Search for the cell housing the specified text and yield its [x, y] center coordinate. 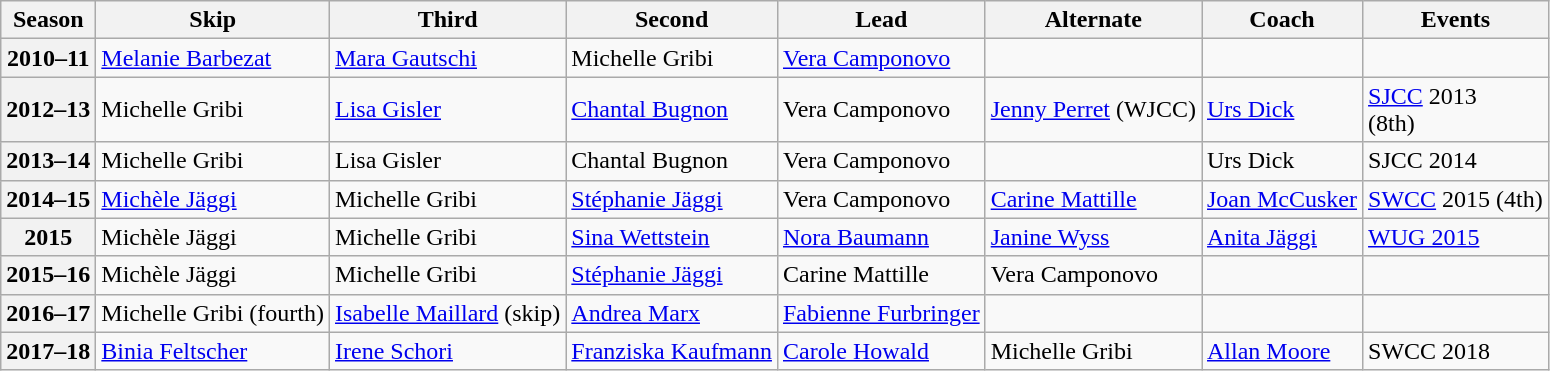
Janine Wyss [1093, 237]
Mara Gautschi [447, 58]
Joan McCusker [1282, 199]
2013–14 [48, 161]
Lead [881, 20]
Anita Jäggi [1282, 237]
WUG 2015 [1456, 237]
Skip [213, 20]
2017–18 [48, 351]
2015 [48, 237]
Sina Wettstein [672, 237]
Andrea Marx [672, 313]
Michelle Gribi (fourth) [213, 313]
SJCC 2013 (8th) [1456, 110]
2010–11 [48, 58]
SWCC 2018 [1456, 351]
Franziska Kaufmann [672, 351]
2014–15 [48, 199]
Events [1456, 20]
Coach [1282, 20]
Irene Schori [447, 351]
Carole Howald [881, 351]
2012–13 [48, 110]
Allan Moore [1282, 351]
Nora Baumann [881, 237]
2015–16 [48, 275]
Season [48, 20]
SJCC 2014 [1456, 161]
SWCC 2015 (4th) [1456, 199]
Jenny Perret (WJCC) [1093, 110]
Fabienne Furbringer [881, 313]
Second [672, 20]
Alternate [1093, 20]
2016–17 [48, 313]
Melanie Barbezat [213, 58]
Third [447, 20]
Isabelle Maillard (skip) [447, 313]
Binia Feltscher [213, 351]
